Identify which cell holds the provided text, then report its [x, y] central coordinate. 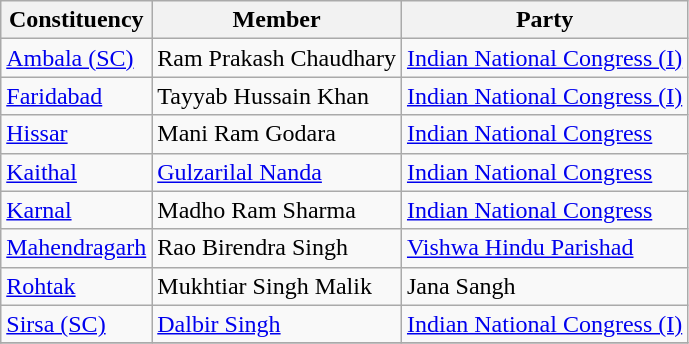
Rao Birendra Singh [277, 248]
Karnal [76, 210]
Member [277, 20]
Ambala (SC) [76, 58]
Gulzarilal Nanda [277, 172]
Madho Ram Sharma [277, 210]
Tayyab Hussain Khan [277, 96]
Mani Ram Godara [277, 134]
Party [544, 20]
Sirsa (SC) [76, 324]
Kaithal [76, 172]
Vishwa Hindu Parishad [544, 248]
Constituency [76, 20]
Mukhtiar Singh Malik [277, 286]
Jana Sangh [544, 286]
Ram Prakash Chaudhary [277, 58]
Faridabad [76, 96]
Rohtak [76, 286]
Mahendragarh [76, 248]
Hissar [76, 134]
Dalbir Singh [277, 324]
